Scan for the cell matching the given text and deliver its [x, y] coordinate at center. 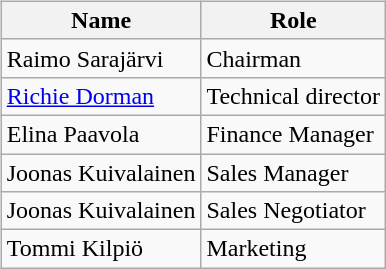
Elina Paavola [101, 134]
Sales Negotiator [294, 211]
Role [294, 20]
Technical director [294, 96]
Finance Manager [294, 134]
Marketing [294, 249]
Sales Manager [294, 173]
Chairman [294, 58]
Name [101, 20]
Richie Dorman [101, 96]
Raimo Sarajärvi [101, 58]
Tommi Kilpiö [101, 249]
